Scan for the cell matching the given text and deliver its (x, y) coordinate at center. 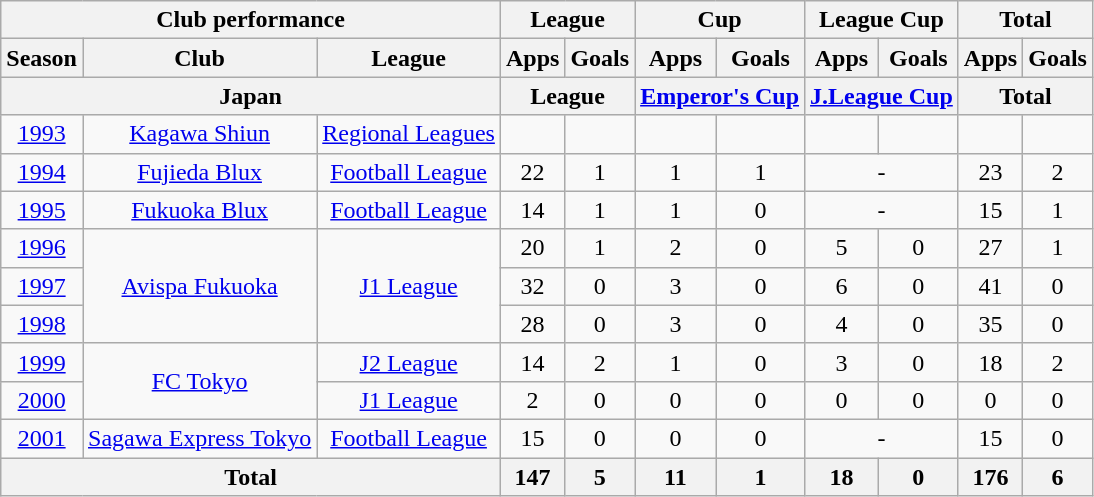
22 (532, 172)
35 (990, 324)
Club performance (251, 20)
Fujieda Blux (199, 172)
J2 League (409, 362)
147 (532, 477)
1996 (42, 248)
Japan (251, 96)
Kagawa Shiun (199, 134)
41 (990, 286)
28 (532, 324)
Avispa Fukuoka (199, 286)
4 (842, 324)
Regional Leagues (409, 134)
Season (42, 58)
FC Tokyo (199, 381)
1994 (42, 172)
Fukuoka Blux (199, 210)
Sagawa Express Tokyo (199, 438)
League Cup (882, 20)
1998 (42, 324)
23 (990, 172)
1997 (42, 286)
1999 (42, 362)
32 (532, 286)
176 (990, 477)
1993 (42, 134)
20 (532, 248)
2001 (42, 438)
1995 (42, 210)
2000 (42, 400)
J.League Cup (882, 96)
Emperor's Cup (720, 96)
Club (199, 58)
11 (676, 477)
Cup (720, 20)
27 (990, 248)
